From the cell containing the given text, extract its center point as [X, Y] coordinate. 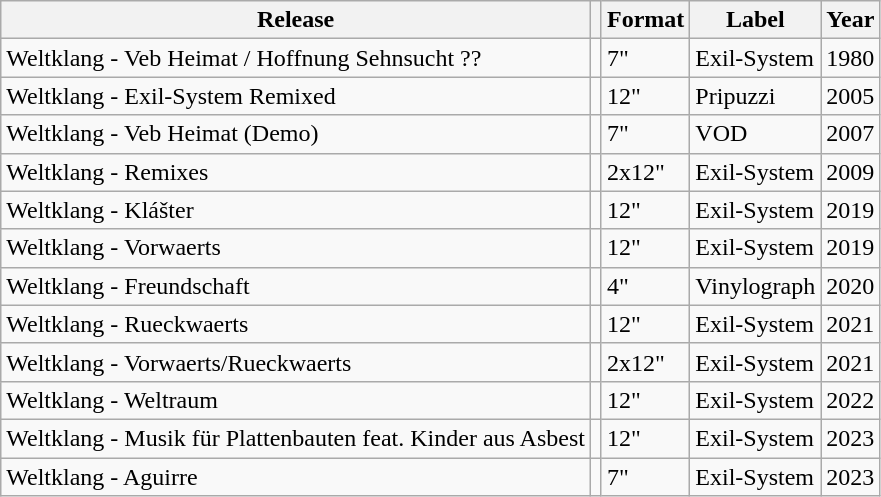
Label [756, 20]
Weltklang - Freundschaft [296, 286]
2009 [850, 172]
Format [645, 20]
Weltklang - Exil-System Remixed [296, 96]
Weltklang - Rueckwaerts [296, 324]
Weltklang - Klášter [296, 210]
2020 [850, 286]
Weltklang - Aguirre [296, 477]
Release [296, 20]
1980 [850, 58]
Weltklang - Weltraum [296, 400]
Vinylograph [756, 286]
Weltklang - Veb Heimat (Demo) [296, 134]
Weltklang - Veb Heimat / Hoffnung Sehnsucht ?? [296, 58]
Weltklang - Remixes [296, 172]
Weltklang - Vorwaerts/Rueckwaerts [296, 362]
2005 [850, 96]
Year [850, 20]
Weltklang - Musik für Plattenbauten feat. Kinder aus Asbest [296, 438]
Pripuzzi [756, 96]
4" [645, 286]
2022 [850, 400]
VOD [756, 134]
Weltklang - Vorwaerts [296, 248]
2007 [850, 134]
